Capture the cell that displays the provided text and extract its [X, Y] central coordinate. 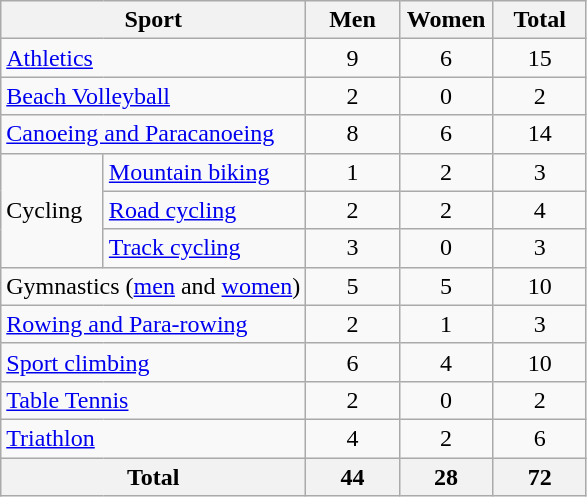
28 [446, 477]
Beach Volleyball [154, 96]
8 [353, 134]
Cycling [52, 210]
Mountain biking [204, 172]
Athletics [154, 58]
Women [446, 20]
Gymnastics (men and women) [154, 286]
14 [540, 134]
Sport [154, 20]
Men [353, 20]
Triathlon [154, 438]
72 [540, 477]
Track cycling [204, 248]
Table Tennis [154, 400]
15 [540, 58]
44 [353, 477]
Road cycling [204, 210]
Sport climbing [154, 362]
9 [353, 58]
Rowing and Para-rowing [154, 324]
Canoeing and Paracanoeing [154, 134]
